Detect which cell encompasses the target text, then output its (x, y) center coordinate. 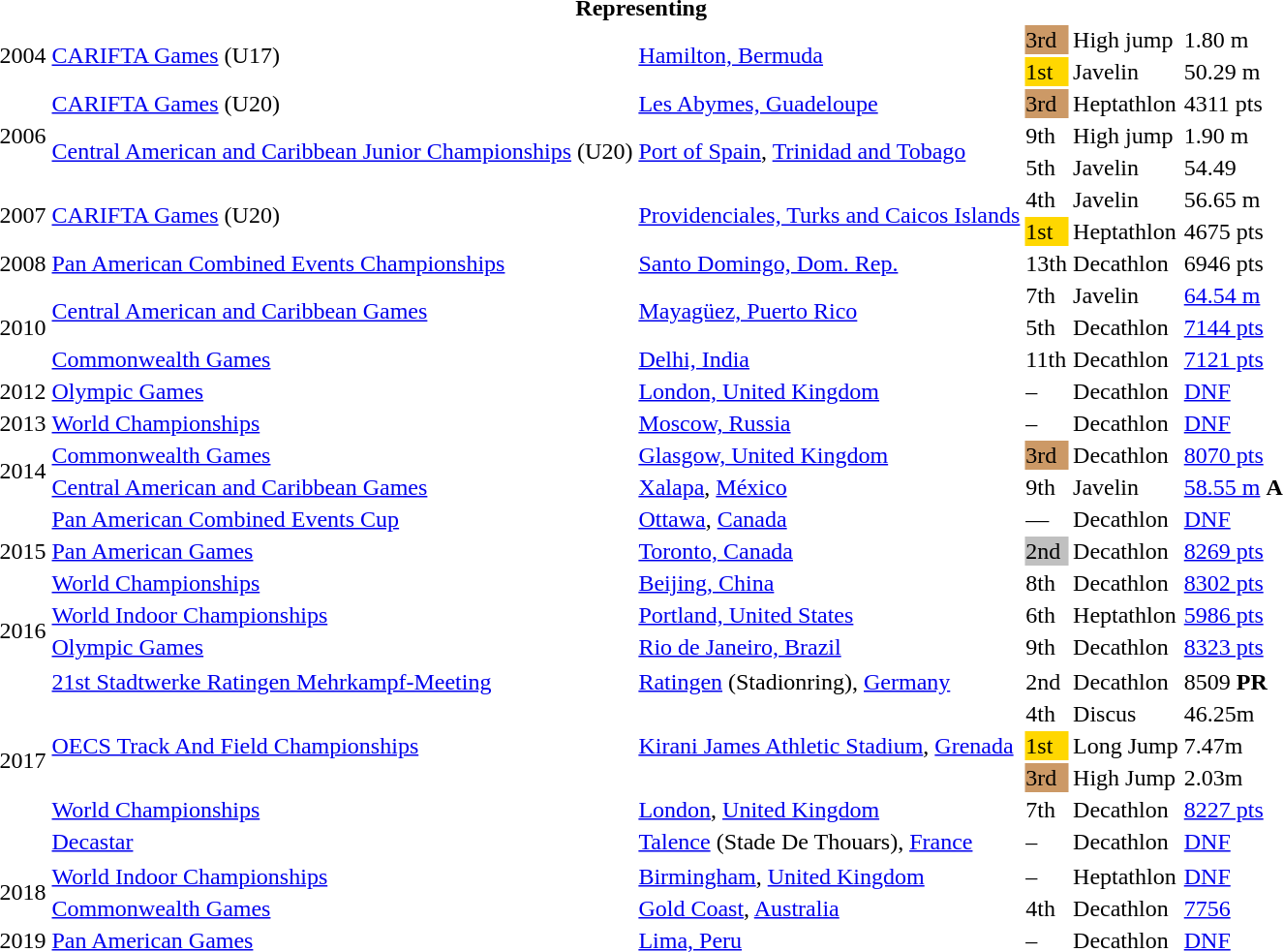
Discus (1126, 714)
Rio de Janeiro, Brazil (829, 647)
Xalapa, México (829, 487)
Delhi, India (829, 359)
Pan American Combined Events Cup (343, 519)
Hamilton, Bermuda (829, 56)
Pan American Games (343, 551)
Beijing, China (829, 583)
Moscow, Russia (829, 423)
High Jump (1126, 778)
Central American and Caribbean Junior Championships (U20) (343, 151)
Portland, United States (829, 615)
Long Jump (1126, 746)
Gold Coast, Australia (829, 908)
Talence (Stade De Thouars), France (829, 842)
Decastar (343, 842)
Les Abymes, Guadeloupe (829, 104)
Port of Spain, Trinidad and Tobago (829, 151)
CARIFTA Games (U17) (343, 56)
Birmingham, United Kingdom (829, 876)
Toronto, Canada (829, 551)
Santo Domingo, Dom. Rep. (829, 263)
OECS Track And Field Championships (343, 746)
Providenciales, Turks and Caicos Islands (829, 215)
Glasgow, United Kingdom (829, 455)
11th (1047, 359)
Ratingen (Stadionring), Germany (829, 682)
Pan American Combined Events Championships (343, 263)
Ottawa, Canada (829, 519)
Kirani James Athletic Stadium, Grenada (829, 746)
8th (1047, 583)
— (1047, 519)
21st Stadtwerke Ratingen Mehrkampf-Meeting (343, 682)
6th (1047, 615)
Mayagüez, Puerto Rico (829, 312)
13th (1047, 263)
